Pinpoint the cell where the given text exists, returning its [X, Y] midpoint coordinate. 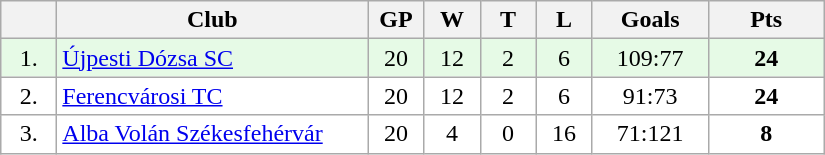
1. [29, 58]
Újpesti Dózsa SC [212, 58]
L [564, 20]
2. [29, 96]
71:121 [650, 134]
8 [766, 134]
4 [452, 134]
16 [564, 134]
Alba Volán Székesfehérvár [212, 134]
Ferencvárosi TC [212, 96]
Goals [650, 20]
Pts [766, 20]
91:73 [650, 96]
Club [212, 20]
W [452, 20]
3. [29, 134]
0 [508, 134]
109:77 [650, 58]
T [508, 20]
GP [396, 20]
